Extract the [X, Y] coordinate from the center of the cell holding the provided text.  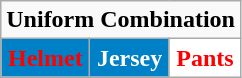
Helmet [46, 58]
Uniform Combination [121, 20]
Jersey [130, 58]
Pants [204, 58]
